Determine the [X, Y] coordinate at the center of the cell enclosing the given text.  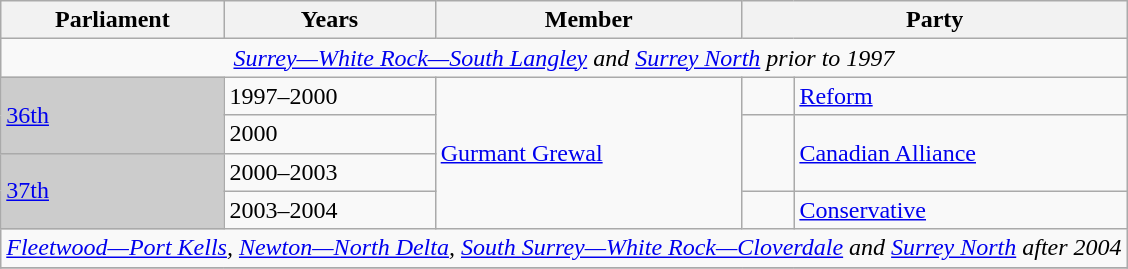
Years [330, 20]
Parliament [112, 20]
Canadian Alliance [960, 153]
2000 [330, 134]
Conservative [960, 210]
Surrey—White Rock—South Langley and Surrey North prior to 1997 [564, 58]
2000–2003 [330, 172]
Party [934, 20]
1997–2000 [330, 96]
Fleetwood—Port Kells, Newton—North Delta, South Surrey—White Rock—Cloverdale and Surrey North after 2004 [564, 248]
36th [112, 115]
Reform [960, 96]
2003–2004 [330, 210]
37th [112, 191]
Member [588, 20]
Gurmant Grewal [588, 153]
